Capture the cell that displays the provided text and extract its [X, Y] central coordinate. 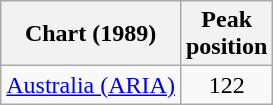
Peakposition [226, 34]
Chart (1989) [91, 34]
Australia (ARIA) [91, 85]
122 [226, 85]
